Provide the [x, y] coordinate of the cell's center where the given text is located.  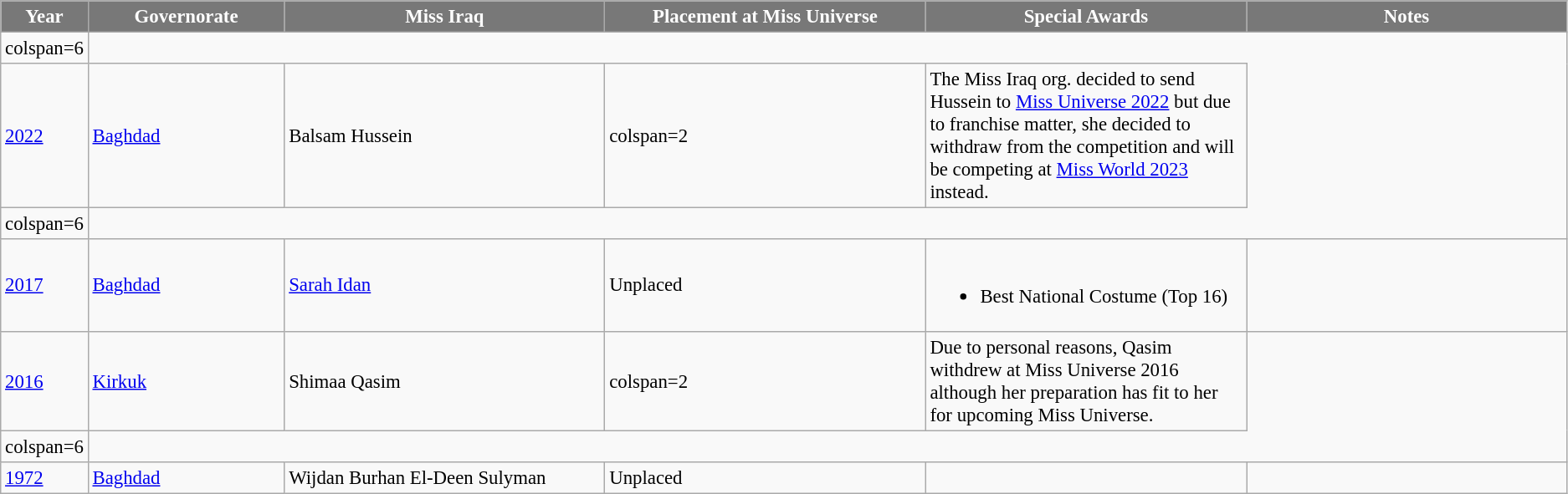
Year [44, 17]
Shimaa Qasim [445, 381]
Placement at Miss Universe [765, 17]
2016 [44, 381]
Sarah Idan [445, 285]
2017 [44, 285]
Special Awards [1086, 17]
Kirkuk [186, 381]
Balsam Hussein [445, 135]
1972 [44, 478]
Wijdan Burhan El-Deen Sulyman [445, 478]
Best National Costume (Top 16) [1086, 285]
Governorate [186, 17]
Notes [1407, 17]
Miss Iraq [445, 17]
Due to personal reasons, Qasim withdrew at Miss Universe 2016 although her preparation has fit to her for upcoming Miss Universe. [1086, 381]
2022 [44, 135]
